Extract the (X, Y) coordinate from the center of the cell holding the provided text.  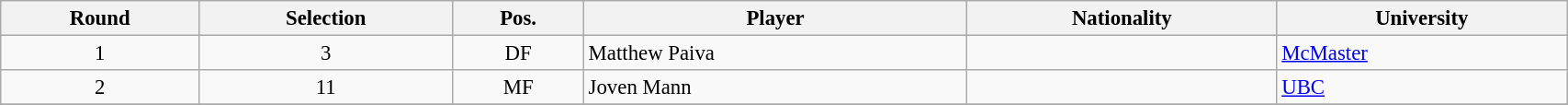
Pos. (518, 18)
Nationality (1122, 18)
MF (518, 87)
DF (518, 53)
McMaster (1422, 53)
UBC (1422, 87)
Selection (326, 18)
11 (326, 87)
Matthew Paiva (775, 53)
Round (100, 18)
1 (100, 53)
Joven Mann (775, 87)
University (1422, 18)
Player (775, 18)
3 (326, 53)
2 (100, 87)
